Detect which cell encompasses the target text, then output its (X, Y) center coordinate. 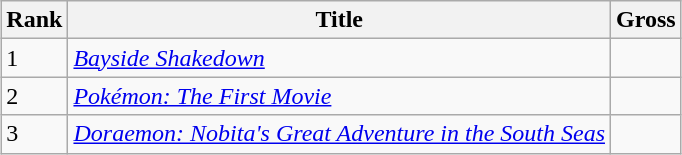
1 (34, 58)
Pokémon: The First Movie (340, 96)
2 (34, 96)
Rank (34, 20)
Title (340, 20)
Gross (646, 20)
Doraemon: Nobita's Great Adventure in the South Seas (340, 134)
3 (34, 134)
Bayside Shakedown (340, 58)
